Return the (x, y) coordinate for the center point of the cell that contains the specified text.  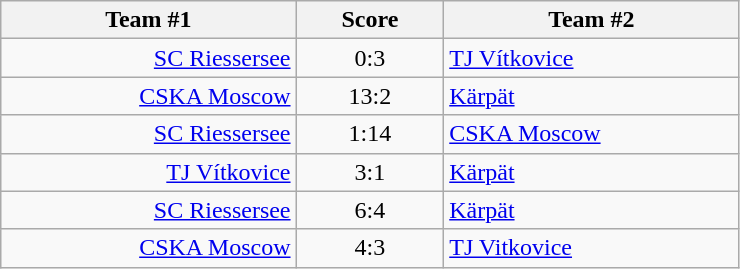
TJ Vitkovice (592, 248)
13:2 (370, 96)
4:3 (370, 248)
Team #1 (148, 20)
1:14 (370, 134)
Score (370, 20)
Team #2 (592, 20)
0:3 (370, 58)
3:1 (370, 172)
6:4 (370, 210)
